Extract the (X, Y) coordinate from the center of the cell holding the provided text.  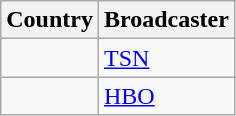
HBO (166, 96)
TSN (166, 58)
Broadcaster (166, 20)
Country (50, 20)
